Detect which cell encompasses the target text, then output its (X, Y) center coordinate. 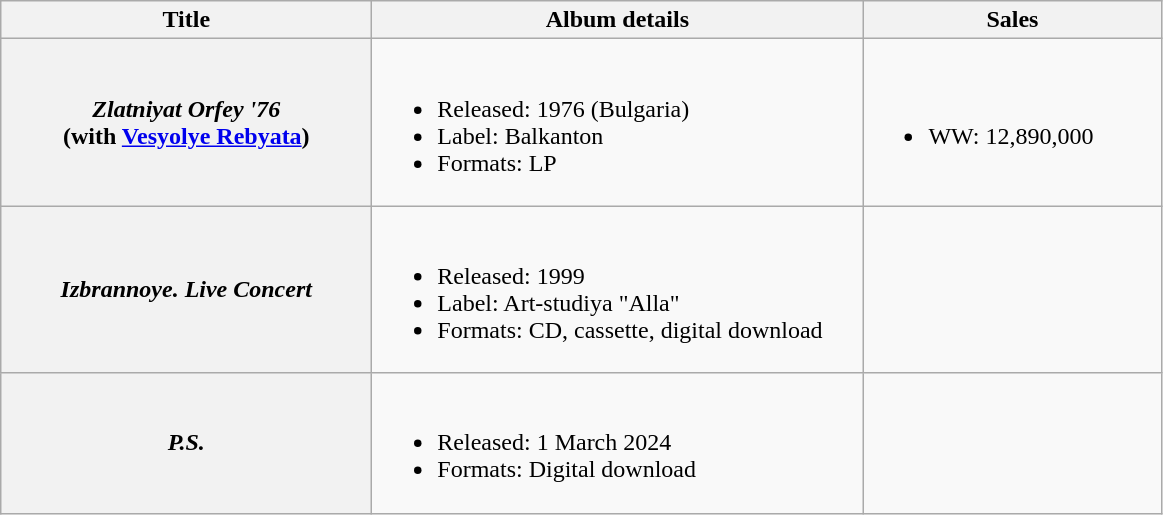
Album details (618, 20)
Title (186, 20)
WW: 12,890,000 (1012, 122)
Izbrannoye. Live Concert (186, 290)
Released: 1999Label: Art-studiya "Alla"Formats: CD, cassette, digital download (618, 290)
Released: 1976 (Bulgaria)Label: BalkantonFormats: LP (618, 122)
P.S. (186, 443)
Sales (1012, 20)
Released: 1 March 2024Formats: Digital download (618, 443)
Zlatniyat Orfey '76(with Vesyolye Rebyata) (186, 122)
